Determine the (x, y) coordinate at the center of the cell enclosing the given text.  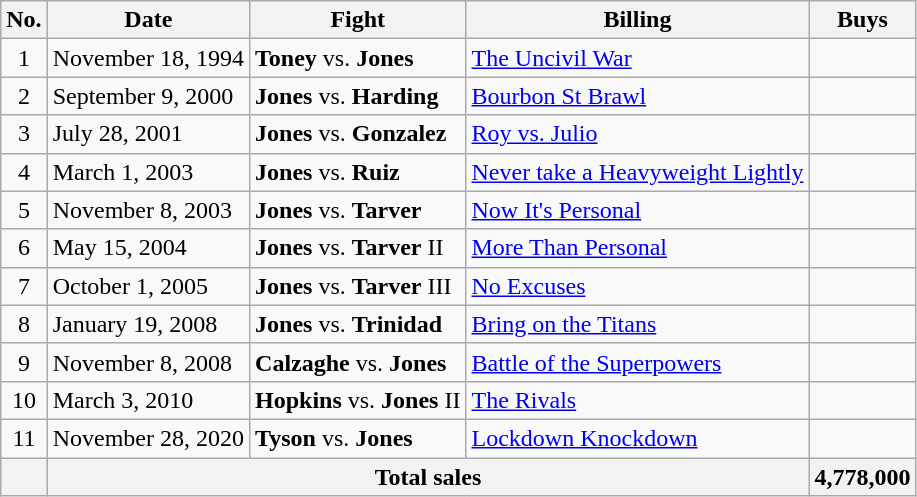
October 1, 2005 (148, 286)
March 3, 2010 (148, 400)
3 (24, 134)
6 (24, 248)
Tyson vs. Jones (358, 438)
Jones vs. Tarver III (358, 286)
Roy vs. Julio (638, 134)
5 (24, 210)
Bring on the Titans (638, 324)
Date (148, 20)
November 8, 2008 (148, 362)
Jones vs. Harding (358, 96)
November 18, 1994 (148, 58)
1 (24, 58)
March 1, 2003 (148, 172)
Hopkins vs. Jones II (358, 400)
The Rivals (638, 400)
Bourbon St Brawl (638, 96)
Jones vs. Gonzalez (358, 134)
Total sales (428, 477)
9 (24, 362)
7 (24, 286)
No Excuses (638, 286)
4 (24, 172)
Jones vs. Trinidad (358, 324)
January 19, 2008 (148, 324)
November 28, 2020 (148, 438)
The Uncivil War (638, 58)
July 28, 2001 (148, 134)
Jones vs. Tarver (358, 210)
No. (24, 20)
4,778,000 (862, 477)
More Than Personal (638, 248)
10 (24, 400)
Lockdown Knockdown (638, 438)
Jones vs. Ruiz (358, 172)
Battle of the Superpowers (638, 362)
8 (24, 324)
November 8, 2003 (148, 210)
Toney vs. Jones (358, 58)
Jones vs. Tarver II (358, 248)
Buys (862, 20)
2 (24, 96)
11 (24, 438)
Fight (358, 20)
Now It's Personal (638, 210)
September 9, 2000 (148, 96)
Calzaghe vs. Jones (358, 362)
May 15, 2004 (148, 248)
Never take a Heavyweight Lightly (638, 172)
Billing (638, 20)
